Search for the cell housing the specified text and yield its [X, Y] center coordinate. 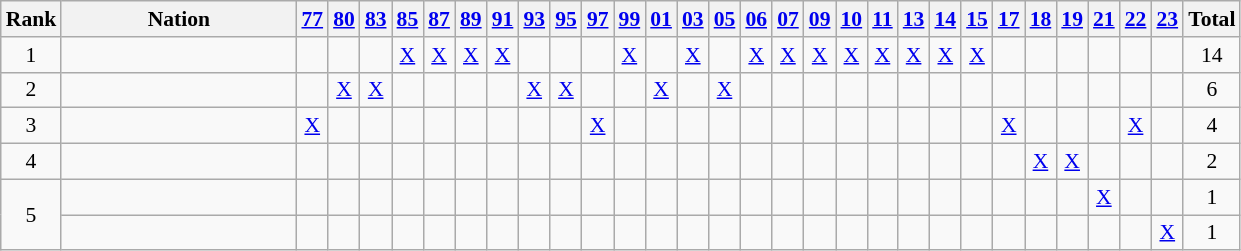
91 [503, 19]
85 [408, 19]
83 [376, 19]
13 [914, 19]
Nation [178, 19]
5 [32, 214]
80 [344, 19]
21 [1104, 19]
6 [1212, 90]
10 [852, 19]
77 [312, 19]
3 [32, 126]
03 [693, 19]
22 [1136, 19]
95 [566, 19]
Total [1212, 19]
87 [439, 19]
89 [471, 19]
99 [630, 19]
97 [598, 19]
15 [977, 19]
18 [1041, 19]
01 [661, 19]
05 [725, 19]
17 [1009, 19]
06 [756, 19]
23 [1167, 19]
07 [788, 19]
09 [820, 19]
11 [882, 19]
Rank [32, 19]
93 [534, 19]
19 [1072, 19]
